Pinpoint the cell where the given text exists, returning its (X, Y) midpoint coordinate. 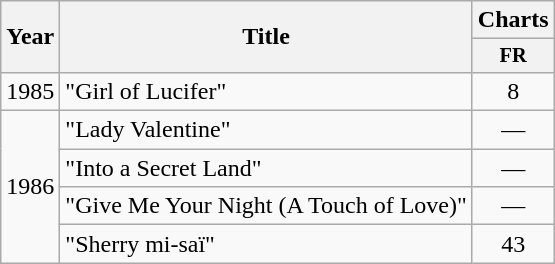
Title (266, 37)
1985 (30, 91)
Year (30, 37)
43 (513, 244)
1986 (30, 187)
Charts (513, 20)
"Lady Valentine" (266, 130)
FR (513, 56)
"Give Me Your Night (A Touch of Love)" (266, 206)
"Into a Secret Land" (266, 168)
"Sherry mi-saï" (266, 244)
8 (513, 91)
"Girl of Lucifer" (266, 91)
